Detect which cell encompasses the target text, then output its [x, y] center coordinate. 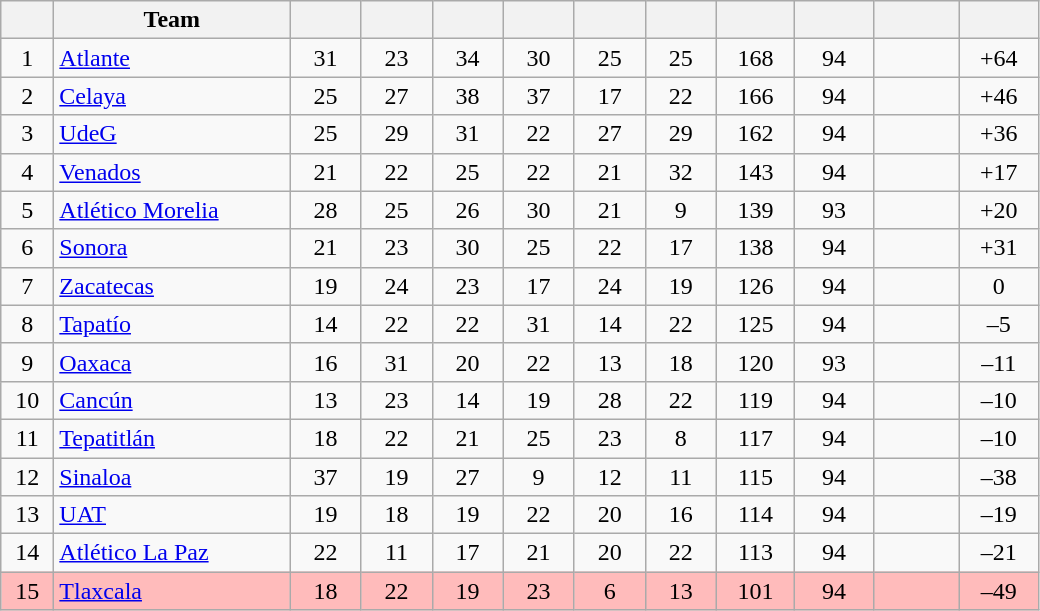
+31 [998, 248]
+17 [998, 172]
Oaxaca [172, 362]
Tapatío [172, 324]
113 [756, 553]
Celaya [172, 96]
32 [680, 172]
Atlético La Paz [172, 553]
–38 [998, 477]
168 [756, 58]
–11 [998, 362]
Sinaloa [172, 477]
UdeG [172, 134]
+20 [998, 210]
38 [468, 96]
3 [28, 134]
Venados [172, 172]
15 [28, 591]
115 [756, 477]
Atlético Morelia [172, 210]
34 [468, 58]
10 [28, 400]
143 [756, 172]
Sonora [172, 248]
162 [756, 134]
2 [28, 96]
Tlaxcala [172, 591]
Tepatitlán [172, 438]
119 [756, 400]
166 [756, 96]
117 [756, 438]
138 [756, 248]
+64 [998, 58]
0 [998, 286]
Team [172, 20]
26 [468, 210]
126 [756, 286]
5 [28, 210]
–21 [998, 553]
101 [756, 591]
–5 [998, 324]
UAT [172, 515]
+46 [998, 96]
7 [28, 286]
120 [756, 362]
4 [28, 172]
139 [756, 210]
–49 [998, 591]
1 [28, 58]
Atlante [172, 58]
–19 [998, 515]
Cancún [172, 400]
125 [756, 324]
114 [756, 515]
+36 [998, 134]
Zacatecas [172, 286]
